Return [x, y] of the center of cell containing provided text 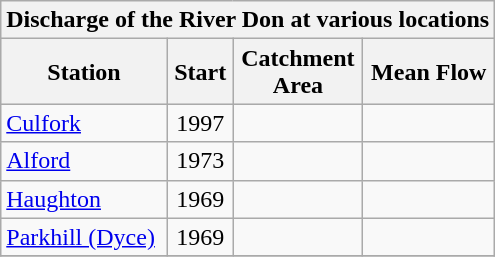
Haughton [84, 199]
Discharge of the River Don at various locations [248, 20]
Start [200, 72]
Station [84, 72]
Alford [84, 161]
1997 [200, 123]
Culfork [84, 123]
1973 [200, 161]
Catchment Area [298, 72]
Parkhill (Dyce) [84, 237]
Mean Flow [429, 72]
